Identify which cell holds the provided text, then report its (x, y) central coordinate. 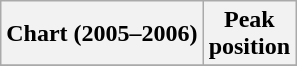
Chart (2005–2006) (102, 34)
Peakposition (249, 34)
